Output the [X, Y] coordinate of the center of the cell containing the given text.  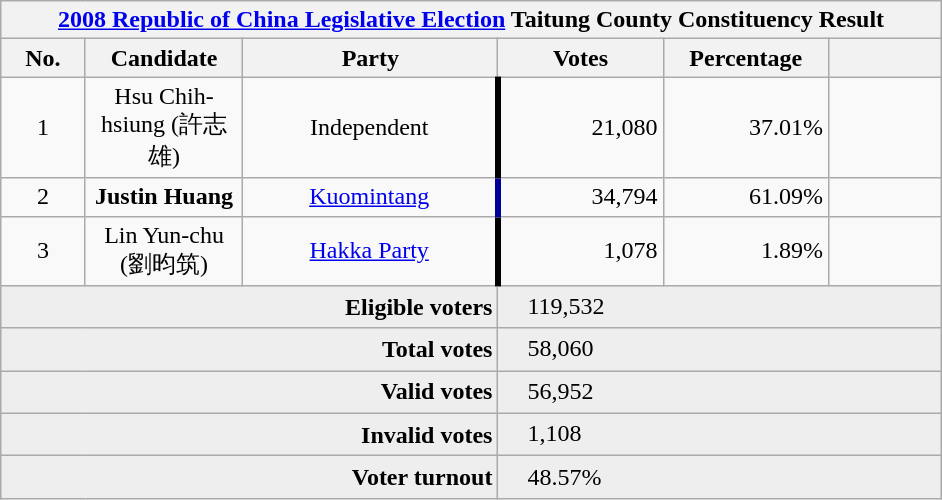
21,080 [580, 128]
Votes [580, 58]
2008 Republic of China Legislative Election Taitung County Constituency Result [470, 20]
Valid votes [248, 392]
Candidate [164, 58]
56,952 [720, 392]
58,060 [720, 350]
119,532 [720, 308]
Kuomintang [370, 197]
Invalid votes [248, 434]
37.01% [746, 128]
Lin Yun-chu (劉昀筑) [164, 251]
Independent [370, 128]
1.89% [746, 251]
Justin Huang [164, 197]
34,794 [580, 197]
No. [42, 58]
Hakka Party [370, 251]
Eligible voters [248, 308]
3 [42, 251]
1,108 [720, 434]
1,078 [580, 251]
2 [42, 197]
Voter turnout [248, 478]
Hsu Chih-hsiung (許志雄) [164, 128]
Percentage [746, 58]
1 [42, 128]
48.57% [720, 478]
61.09% [746, 197]
Party [370, 58]
Total votes [248, 350]
